Find where the given text appears and provide that cell's center as [x, y] coordinate. 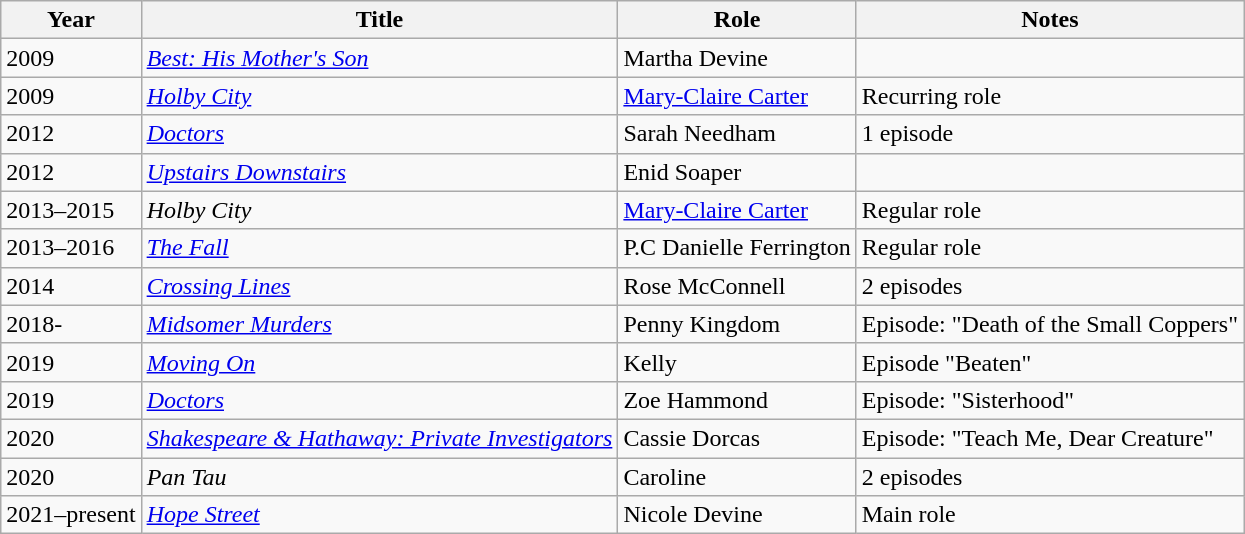
Crossing Lines [380, 286]
Upstairs Downstairs [380, 172]
2013–2015 [71, 210]
Role [737, 20]
2013–2016 [71, 248]
Nicole Devine [737, 515]
2014 [71, 286]
1 episode [1050, 134]
Penny Kingdom [737, 324]
Episode: "Death of the Small Coppers" [1050, 324]
2018- [71, 324]
Year [71, 20]
Main role [1050, 515]
P.C Danielle Ferrington [737, 248]
Caroline [737, 477]
Sarah Needham [737, 134]
Rose McConnell [737, 286]
Enid Soaper [737, 172]
Martha Devine [737, 58]
The Fall [380, 248]
Recurring role [1050, 96]
Episode: "Sisterhood" [1050, 400]
Zoe Hammond [737, 400]
Title [380, 20]
Hope Street [380, 515]
Midsomer Murders [380, 324]
Notes [1050, 20]
Moving On [380, 362]
Episode "Beaten" [1050, 362]
Best: His Mother's Son [380, 58]
Shakespeare & Hathaway: Private Investigators [380, 438]
Kelly [737, 362]
Pan Tau [380, 477]
Episode: "Teach Me, Dear Creature" [1050, 438]
Cassie Dorcas [737, 438]
2021–present [71, 515]
